Return the (X, Y) coordinate for the center point of the cell that contains the specified text.  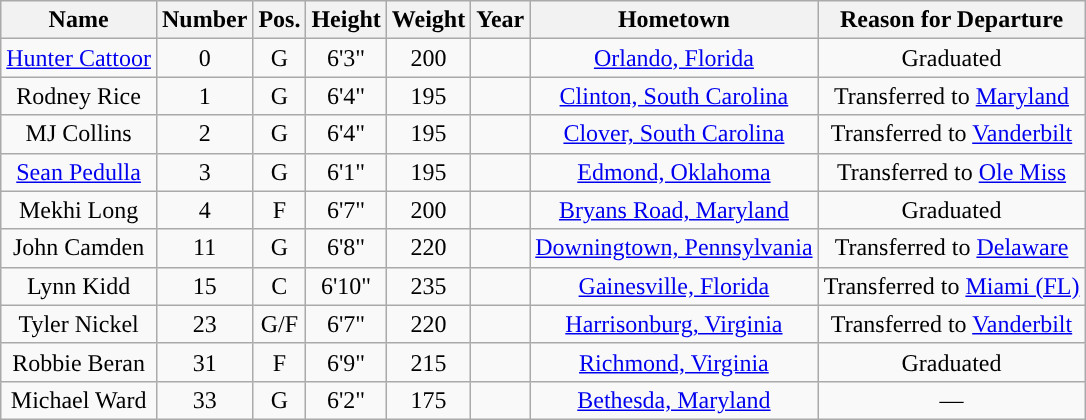
Hunter Cattoor (79, 58)
Edmond, Oklahoma (674, 172)
6'2" (346, 400)
MJ Collins (79, 134)
Transferred to Delaware (952, 248)
6'1" (346, 172)
— (952, 400)
23 (204, 324)
Mekhi Long (79, 210)
Number (204, 20)
15 (204, 286)
G/F (280, 324)
6'8" (346, 248)
11 (204, 248)
Bryans Road, Maryland (674, 210)
Name (79, 20)
Clover, South Carolina (674, 134)
John Camden (79, 248)
6'10" (346, 286)
Richmond, Virginia (674, 362)
Lynn Kidd (79, 286)
Sean Pedulla (79, 172)
Michael Ward (79, 400)
Bethesda, Maryland (674, 400)
Harrisonburg, Virginia (674, 324)
Downingtown, Pennsylvania (674, 248)
4 (204, 210)
33 (204, 400)
Robbie Beran (79, 362)
Hometown (674, 20)
Pos. (280, 20)
Transferred to Maryland (952, 96)
Rodney Rice (79, 96)
Clinton, South Carolina (674, 96)
3 (204, 172)
215 (428, 362)
6'3" (346, 58)
Transferred to Ole Miss (952, 172)
31 (204, 362)
Reason for Departure (952, 20)
0 (204, 58)
Gainesville, Florida (674, 286)
2 (204, 134)
235 (428, 286)
Weight (428, 20)
175 (428, 400)
6'9" (346, 362)
Tyler Nickel (79, 324)
Transferred to Miami (FL) (952, 286)
C (280, 286)
1 (204, 96)
Year (500, 20)
Height (346, 20)
Orlando, Florida (674, 58)
